Scan for the cell matching the given text and deliver its (x, y) coordinate at center. 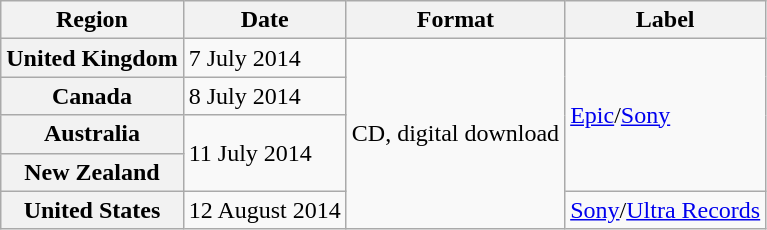
Region (92, 20)
12 August 2014 (264, 210)
Sony/Ultra Records (666, 210)
United Kingdom (92, 58)
Australia (92, 134)
Format (455, 20)
Canada (92, 96)
8 July 2014 (264, 96)
United States (92, 210)
11 July 2014 (264, 153)
Date (264, 20)
New Zealand (92, 172)
Epic/Sony (666, 115)
CD, digital download (455, 134)
7 July 2014 (264, 58)
Label (666, 20)
